Output the (X, Y) coordinate of the center of the cell containing the given text.  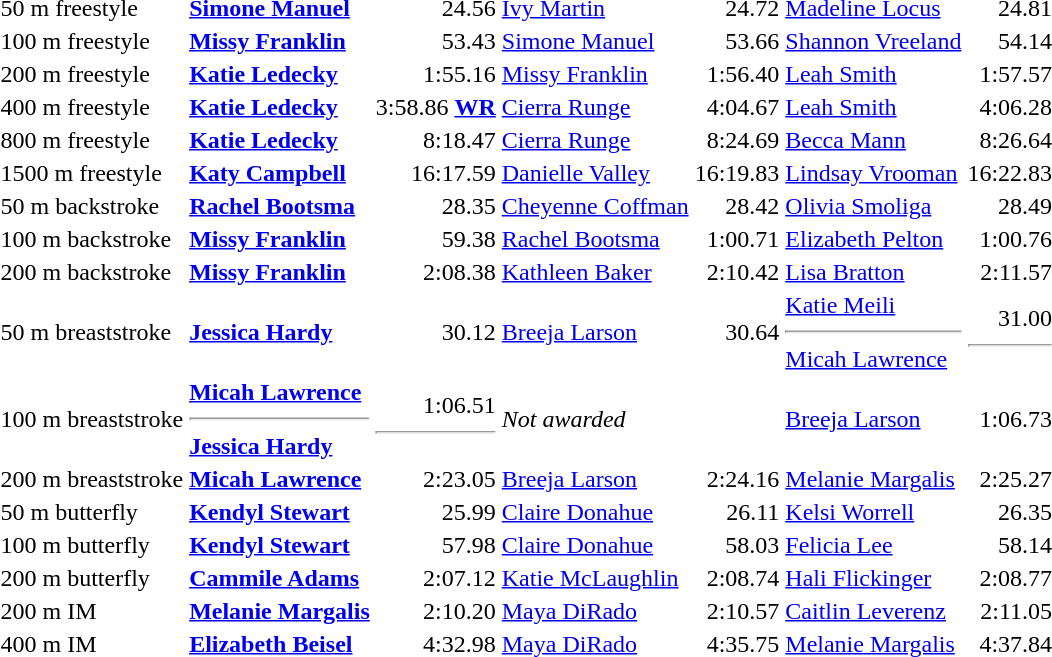
2:10.42 (737, 272)
1:55.16 (436, 74)
Katy Campbell (280, 173)
Jessica Hardy (280, 332)
2:10.20 (436, 611)
30.12 (436, 332)
1:00.71 (737, 239)
Kathleen Baker (595, 272)
8:24.69 (737, 140)
26.11 (737, 512)
2:24.16 (737, 479)
Hali Flickinger (874, 578)
3:58.86 WR (436, 107)
Simone Manuel (595, 41)
Elizabeth Pelton (874, 239)
Micah LawrenceJessica Hardy (280, 419)
16:17.59 (436, 173)
57.98 (436, 545)
53.66 (737, 41)
1:06.51 (436, 419)
8:18.47 (436, 140)
30.64 (737, 332)
Lisa Bratton (874, 272)
Caitlin Leverenz (874, 611)
25.99 (436, 512)
Cheyenne Coffman (595, 206)
1:56.40 (737, 74)
Cammile Adams (280, 578)
Danielle Valley (595, 173)
Lindsay Vrooman (874, 173)
Olivia Smoliga (874, 206)
Micah Lawrence (280, 479)
2:08.74 (737, 578)
Becca Mann (874, 140)
2:08.38 (436, 272)
53.43 (436, 41)
2:23.05 (436, 479)
4:04.67 (737, 107)
Katie MeiliMicah Lawrence (874, 332)
59.38 (436, 239)
Shannon Vreeland (874, 41)
Kelsi Worrell (874, 512)
Not awarded (640, 419)
28.35 (436, 206)
28.42 (737, 206)
2:07.12 (436, 578)
58.03 (737, 545)
16:19.83 (737, 173)
2:10.57 (737, 611)
Felicia Lee (874, 545)
Katie McLaughlin (595, 578)
Maya DiRado (595, 611)
